From the cell containing the given text, extract its center point as [X, Y] coordinate. 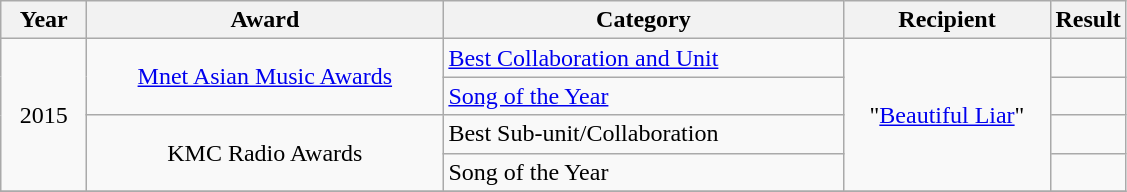
Best Sub-unit/Collaboration [644, 134]
Category [644, 20]
Result [1088, 20]
KMC Radio Awards [265, 153]
2015 [44, 115]
Mnet Asian Music Awards [265, 77]
Recipient [947, 20]
Award [265, 20]
Best Collaboration and Unit [644, 58]
Year [44, 20]
"Beautiful Liar" [947, 115]
